Return the [x, y] coordinate for the center point of the cell that contains the specified text.  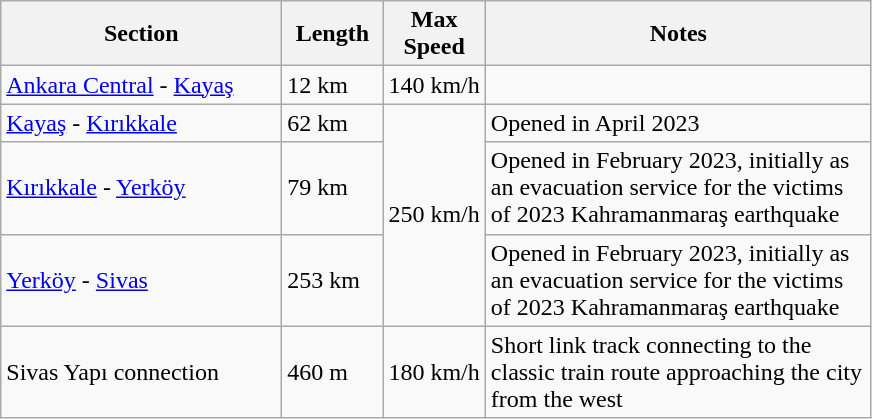
Length [332, 34]
460 m [332, 372]
250 km/h [434, 215]
12 km [332, 85]
Max Speed [434, 34]
Yerköy - Sivas [142, 280]
180 km/h [434, 372]
Sivas Yapı connection [142, 372]
Short link track connecting to the classic train route approaching the city from the west [678, 372]
Section [142, 34]
79 km [332, 188]
Ankara Central - Kayaş [142, 85]
Opened in April 2023 [678, 123]
Kayaş - Kırıkkale [142, 123]
Kırıkkale - Yerköy [142, 188]
253 km [332, 280]
Notes [678, 34]
140 km/h [434, 85]
62 km [332, 123]
